From the cell containing the given text, extract its center point as [x, y] coordinate. 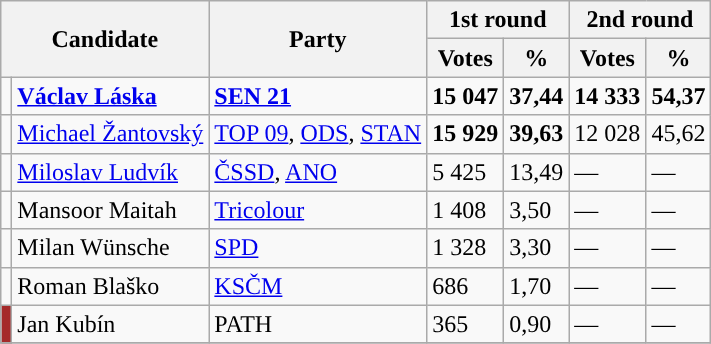
3,30 [536, 248]
686 [466, 286]
Jan Kubín [110, 324]
1 408 [466, 210]
Tricolour [318, 210]
PATH [318, 324]
15 929 [466, 134]
1st round [498, 20]
5 425 [466, 172]
37,44 [536, 96]
12 028 [608, 134]
Mansoor Maitah [110, 210]
1 328 [466, 248]
KSČM [318, 286]
ČSSD, ANO [318, 172]
Milan Wünsche [110, 248]
Roman Blaško [110, 286]
2nd round [640, 20]
1,70 [536, 286]
15 047 [466, 96]
Miloslav Ludvík [110, 172]
3,50 [536, 210]
365 [466, 324]
SEN 21 [318, 96]
0,90 [536, 324]
Candidate [105, 39]
45,62 [678, 134]
14 333 [608, 96]
54,37 [678, 96]
Michael Žantovský [110, 134]
Václav Láska [110, 96]
SPD [318, 248]
Party [318, 39]
TOP 09, ODS, STAN [318, 134]
13,49 [536, 172]
39,63 [536, 134]
